Provide the (X, Y) coordinate of the cell's center where the given text is located.  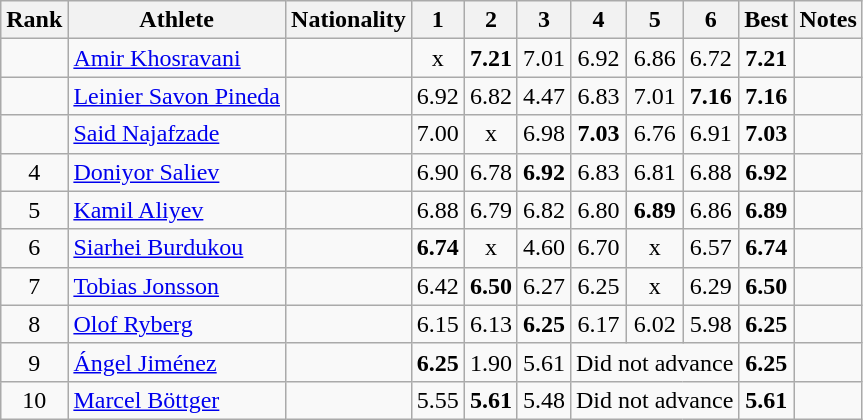
Ángel Jiménez (177, 362)
6.72 (711, 58)
6.81 (655, 172)
4.47 (544, 96)
7.00 (438, 134)
4.60 (544, 248)
5.98 (711, 324)
1 (438, 20)
9 (34, 362)
6.80 (598, 210)
6.70 (598, 248)
3 (544, 20)
Doniyor Saliev (177, 172)
Rank (34, 20)
6.76 (655, 134)
6.98 (544, 134)
6.91 (711, 134)
7 (34, 286)
6.15 (438, 324)
Best (766, 20)
6.17 (598, 324)
Athlete (177, 20)
6.02 (655, 324)
Siarhei Burdukou (177, 248)
Leinier Savon Pineda (177, 96)
Marcel Böttger (177, 400)
8 (34, 324)
6.42 (438, 286)
5.48 (544, 400)
Amir Khosravani (177, 58)
6.29 (711, 286)
1.90 (490, 362)
Said Najafzade (177, 134)
Olof Ryberg (177, 324)
Tobias Jonsson (177, 286)
6.57 (711, 248)
6.13 (490, 324)
6.27 (544, 286)
2 (490, 20)
5.55 (438, 400)
10 (34, 400)
6.79 (490, 210)
Kamil Aliyev (177, 210)
Notes (828, 20)
Nationality (349, 20)
6.78 (490, 172)
6.90 (438, 172)
